From the cell containing the given text, extract its center point as [X, Y] coordinate. 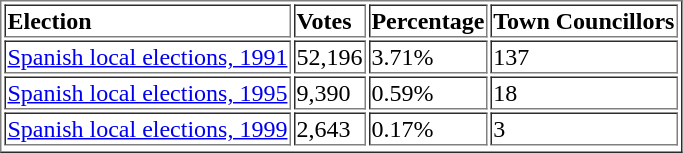
0.59% [428, 92]
Election [147, 20]
Percentage [428, 20]
0.17% [428, 128]
Spanish local elections, 1995 [147, 92]
137 [584, 56]
3 [584, 128]
18 [584, 92]
Spanish local elections, 1999 [147, 128]
52,196 [329, 56]
9,390 [329, 92]
2,643 [329, 128]
Spanish local elections, 1991 [147, 56]
3.71% [428, 56]
Votes [329, 20]
Town Councillors [584, 20]
